Return (X, Y) of the center of cell containing provided text 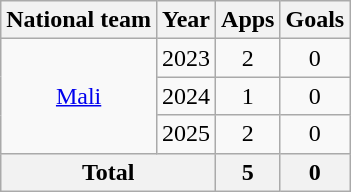
Total (108, 172)
5 (248, 172)
2023 (186, 58)
2024 (186, 96)
Goals (315, 20)
1 (248, 96)
Mali (79, 96)
2025 (186, 134)
Year (186, 20)
Apps (248, 20)
National team (79, 20)
